Return the [x, y] coordinate for the center point of the cell that contains the specified text.  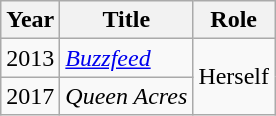
Title [126, 20]
Role [234, 20]
Buzzfeed [126, 58]
Herself [234, 77]
2017 [30, 96]
Queen Acres [126, 96]
Year [30, 20]
2013 [30, 58]
